Determine the [x, y] coordinate at the center of the cell enclosing the given text.  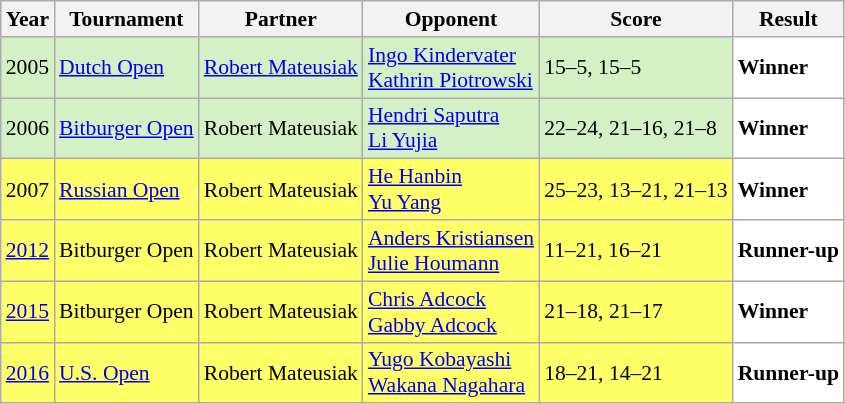
21–18, 21–17 [636, 312]
Dutch Open [126, 68]
2007 [28, 190]
Year [28, 19]
25–23, 13–21, 21–13 [636, 190]
2016 [28, 372]
2006 [28, 128]
Opponent [451, 19]
18–21, 14–21 [636, 372]
Tournament [126, 19]
2012 [28, 250]
Ingo Kindervater Kathrin Piotrowski [451, 68]
Chris Adcock Gabby Adcock [451, 312]
2005 [28, 68]
22–24, 21–16, 21–8 [636, 128]
He Hanbin Yu Yang [451, 190]
Russian Open [126, 190]
Score [636, 19]
Result [788, 19]
2015 [28, 312]
Hendri Saputra Li Yujia [451, 128]
Yugo Kobayashi Wakana Nagahara [451, 372]
Partner [281, 19]
15–5, 15–5 [636, 68]
11–21, 16–21 [636, 250]
U.S. Open [126, 372]
Anders Kristiansen Julie Houmann [451, 250]
